Find where the given text appears and provide that cell's center as (x, y) coordinate. 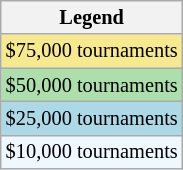
Legend (92, 17)
$10,000 tournaments (92, 152)
$25,000 tournaments (92, 118)
$75,000 tournaments (92, 51)
$50,000 tournaments (92, 85)
